Pinpoint the cell where the given text exists, returning its (X, Y) midpoint coordinate. 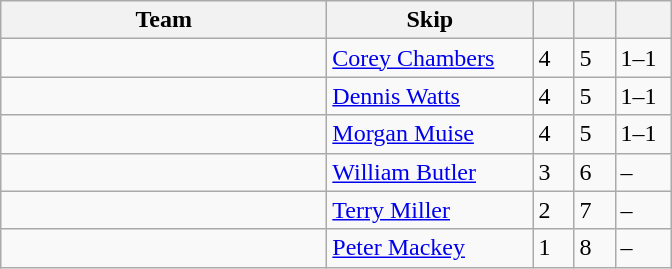
Corey Chambers (430, 58)
Peter Mackey (430, 248)
Team (164, 20)
Terry Miller (430, 210)
7 (594, 210)
8 (594, 248)
2 (554, 210)
6 (594, 172)
Skip (430, 20)
Dennis Watts (430, 96)
3 (554, 172)
Morgan Muise (430, 134)
1 (554, 248)
William Butler (430, 172)
